Pinpoint the cell where the given text exists, returning its (x, y) midpoint coordinate. 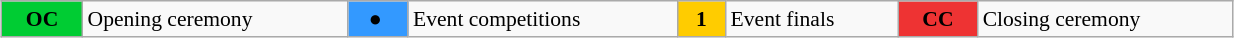
Event competitions (542, 19)
Closing ceremony (1106, 19)
● (378, 19)
Opening ceremony (216, 19)
1 (701, 19)
OC (42, 19)
CC (938, 19)
Event finals (812, 19)
